Capture the cell that displays the provided text and extract its (x, y) central coordinate. 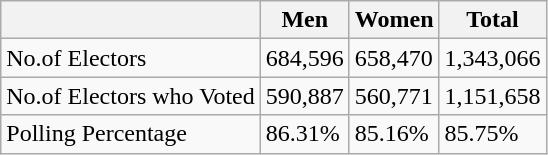
1,151,658 (492, 96)
684,596 (304, 58)
No.of Electors who Voted (130, 96)
560,771 (394, 96)
Polling Percentage (130, 134)
658,470 (394, 58)
No.of Electors (130, 58)
85.16% (394, 134)
Total (492, 20)
86.31% (304, 134)
85.75% (492, 134)
590,887 (304, 96)
Women (394, 20)
1,343,066 (492, 58)
Men (304, 20)
